Pinpoint the cell where the given text exists, returning its (x, y) midpoint coordinate. 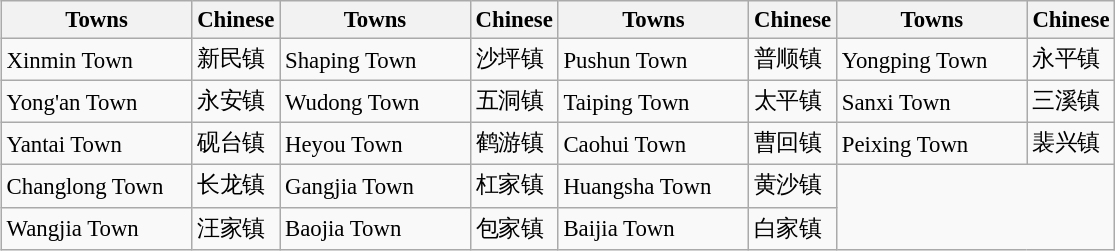
三溪镇 (1071, 102)
沙坪镇 (514, 60)
Caohui Town (654, 144)
Shaping Town (376, 60)
Wangjia Town (96, 228)
Pushun Town (654, 60)
Yantai Town (96, 144)
Peixing Town (932, 144)
Taiping Town (654, 102)
Baijia Town (654, 228)
包家镇 (514, 228)
杠家镇 (514, 186)
Heyou Town (376, 144)
砚台镇 (236, 144)
普顺镇 (793, 60)
Changlong Town (96, 186)
Yong'an Town (96, 102)
Huangsha Town (654, 186)
鹤游镇 (514, 144)
新民镇 (236, 60)
Yongping Town (932, 60)
太平镇 (793, 102)
白家镇 (793, 228)
汪家镇 (236, 228)
Baojia Town (376, 228)
裴兴镇 (1071, 144)
长龙镇 (236, 186)
永安镇 (236, 102)
Gangjia Town (376, 186)
Wudong Town (376, 102)
五洞镇 (514, 102)
黄沙镇 (793, 186)
Xinmin Town (96, 60)
永平镇 (1071, 60)
曹回镇 (793, 144)
Sanxi Town (932, 102)
